Return [x, y] of the center of cell containing provided text 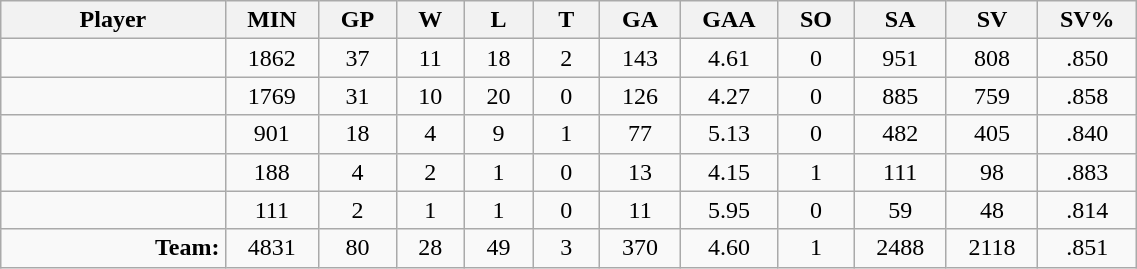
13 [640, 172]
4.27 [729, 96]
126 [640, 96]
1769 [272, 96]
W [430, 20]
MIN [272, 20]
759 [992, 96]
GP [358, 20]
885 [900, 96]
4.60 [729, 248]
L [498, 20]
GA [640, 20]
143 [640, 58]
80 [358, 248]
4.61 [729, 58]
48 [992, 210]
951 [900, 58]
.814 [1088, 210]
4831 [272, 248]
77 [640, 134]
1862 [272, 58]
98 [992, 172]
37 [358, 58]
31 [358, 96]
2488 [900, 248]
Player [113, 20]
.851 [1088, 248]
T [566, 20]
GAA [729, 20]
Team: [113, 248]
SV% [1088, 20]
10 [430, 96]
59 [900, 210]
20 [498, 96]
9 [498, 134]
5.95 [729, 210]
.883 [1088, 172]
3 [566, 248]
482 [900, 134]
370 [640, 248]
SA [900, 20]
808 [992, 58]
SV [992, 20]
49 [498, 248]
5.13 [729, 134]
188 [272, 172]
.858 [1088, 96]
4.15 [729, 172]
2118 [992, 248]
901 [272, 134]
SO [816, 20]
405 [992, 134]
.840 [1088, 134]
.850 [1088, 58]
28 [430, 248]
